Locate the cell with the specified text and output its [X, Y] center coordinate. 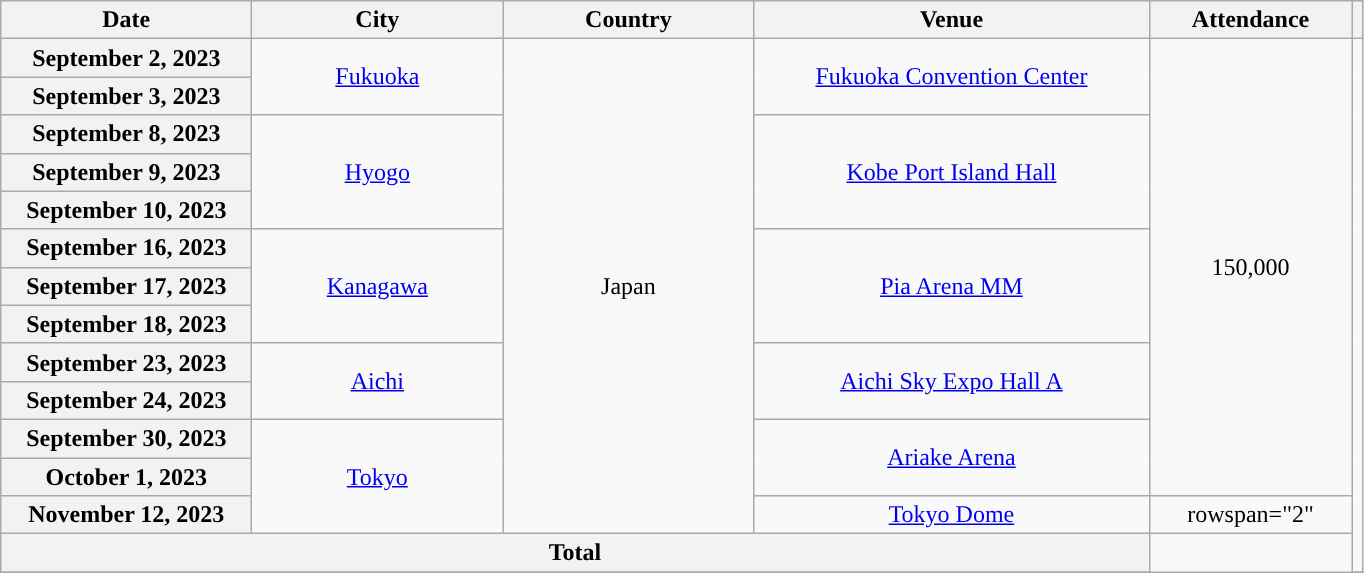
rowspan="2" [1250, 515]
Japan [628, 286]
November 12, 2023 [126, 515]
September 23, 2023 [126, 362]
Date [126, 20]
September 2, 2023 [126, 58]
Fukuoka [378, 77]
Aichi Sky Expo Hall A [952, 381]
September 24, 2023 [126, 400]
Tokyo [378, 476]
September 17, 2023 [126, 286]
City [378, 20]
September 8, 2023 [126, 134]
Attendance [1250, 20]
Total [575, 553]
September 3, 2023 [126, 96]
Kanagawa [378, 286]
Aichi [378, 381]
October 1, 2023 [126, 477]
September 18, 2023 [126, 324]
150,000 [1250, 268]
Country [628, 20]
Tokyo Dome [952, 515]
September 10, 2023 [126, 210]
Hyogo [378, 172]
September 30, 2023 [126, 438]
Pia Arena MM [952, 286]
September 9, 2023 [126, 172]
Kobe Port Island Hall [952, 172]
Venue [952, 20]
Ariake Arena [952, 457]
September 16, 2023 [126, 248]
Fukuoka Convention Center [952, 77]
